Scan for the cell matching the given text and deliver its (x, y) coordinate at center. 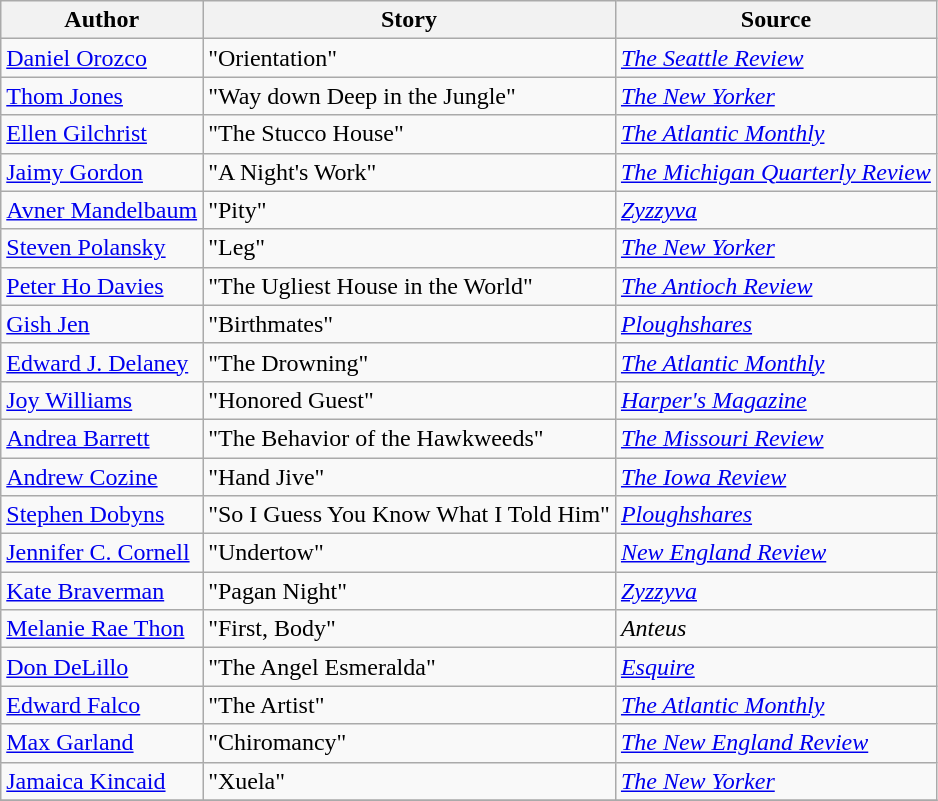
New England Review (776, 553)
"The Angel Esmeralda" (410, 667)
"Undertow" (410, 553)
The New England Review (776, 743)
Andrea Barrett (102, 438)
"The Ugliest House in the World" (410, 286)
Kate Braverman (102, 591)
Story (410, 20)
Edward J. Delaney (102, 362)
"A Night's Work" (410, 172)
"The Drowning" (410, 362)
"The Behavior of the Hawkweeds" (410, 438)
Gish Jen (102, 324)
"Chiromancy" (410, 743)
The Antioch Review (776, 286)
The Iowa Review (776, 477)
Avner Mandelbaum (102, 210)
Edward Falco (102, 705)
"Pity" (410, 210)
Jaimy Gordon (102, 172)
Max Garland (102, 743)
Melanie Rae Thon (102, 629)
"First, Body" (410, 629)
Ellen Gilchrist (102, 134)
"Xuela" (410, 781)
Anteus (776, 629)
Jamaica Kincaid (102, 781)
Steven Polansky (102, 248)
Joy Williams (102, 400)
"Way down Deep in the Jungle" (410, 96)
"Leg" (410, 248)
Source (776, 20)
Stephen Dobyns (102, 515)
"Pagan Night" (410, 591)
The Missouri Review (776, 438)
"The Artist" (410, 705)
"Birthmates" (410, 324)
Daniel Orozco (102, 58)
"The Stucco House" (410, 134)
Peter Ho Davies (102, 286)
The Seattle Review (776, 58)
The Michigan Quarterly Review (776, 172)
Thom Jones (102, 96)
Esquire (776, 667)
Author (102, 20)
Jennifer C. Cornell (102, 553)
Harper's Magazine (776, 400)
"Honored Guest" (410, 400)
"Orientation" (410, 58)
Andrew Cozine (102, 477)
Don DeLillo (102, 667)
"So I Guess You Know What I Told Him" (410, 515)
"Hand Jive" (410, 477)
